Determine the [x, y] coordinate at the center of the cell enclosing the given text.  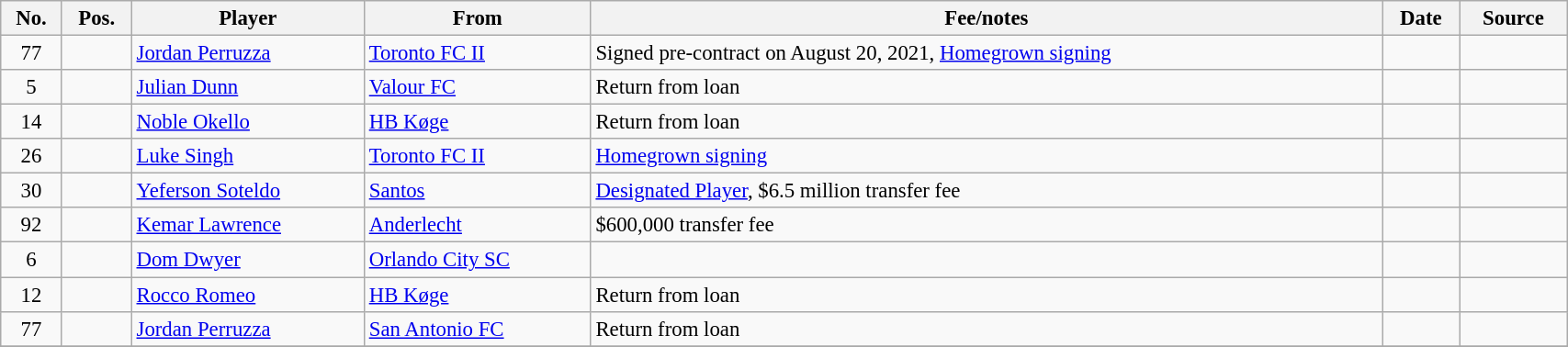
Homegrown signing [987, 156]
92 [31, 225]
26 [31, 156]
Anderlecht [478, 225]
Rocco Romeo [248, 295]
Designated Player, $6.5 million transfer fee [987, 191]
Date [1422, 18]
Santos [478, 191]
Valour FC [478, 87]
Signed pre-contract on August 20, 2021, Homegrown signing [987, 53]
Orlando City SC [478, 260]
San Antonio FC [478, 329]
30 [31, 191]
Source [1513, 18]
From [478, 18]
Dom Dwyer [248, 260]
5 [31, 87]
6 [31, 260]
Luke Singh [248, 156]
Player [248, 18]
14 [31, 122]
12 [31, 295]
Pos. [96, 18]
Noble Okello [248, 122]
Kemar Lawrence [248, 225]
Julian Dunn [248, 87]
Yeferson Soteldo [248, 191]
No. [31, 18]
$600,000 transfer fee [987, 225]
Fee/notes [987, 18]
